For the text-containing cell, return its midpoint in [x, y] coordinate format. 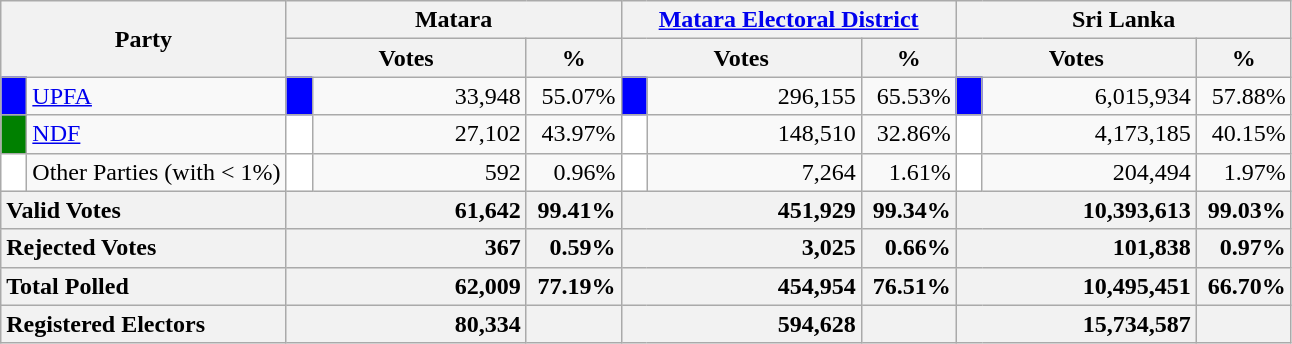
80,334 [406, 324]
Sri Lanka [1124, 20]
451,929 [741, 210]
66.70% [1244, 286]
367 [406, 248]
Registered Electors [144, 324]
1.97% [1244, 172]
Other Parties (with < 1%) [156, 172]
296,155 [754, 96]
UPFA [156, 96]
43.97% [574, 134]
Matara Electoral District [788, 20]
101,838 [1076, 248]
61,642 [406, 210]
10,495,451 [1076, 286]
99.41% [574, 210]
6,015,934 [1089, 96]
99.34% [908, 210]
1.61% [908, 172]
0.96% [574, 172]
0.97% [1244, 248]
0.66% [908, 248]
4,173,185 [1089, 134]
7,264 [754, 172]
Total Polled [144, 286]
3,025 [741, 248]
Valid Votes [144, 210]
99.03% [1244, 210]
62,009 [406, 286]
Matara [454, 20]
Rejected Votes [144, 248]
204,494 [1089, 172]
57.88% [1244, 96]
27,102 [419, 134]
32.86% [908, 134]
0.59% [574, 248]
10,393,613 [1076, 210]
594,628 [741, 324]
148,510 [754, 134]
33,948 [419, 96]
40.15% [1244, 134]
15,734,587 [1076, 324]
Party [144, 39]
55.07% [574, 96]
NDF [156, 134]
65.53% [908, 96]
592 [419, 172]
454,954 [741, 286]
77.19% [574, 286]
76.51% [908, 286]
